Pinpoint the cell where the given text exists, returning its (X, Y) midpoint coordinate. 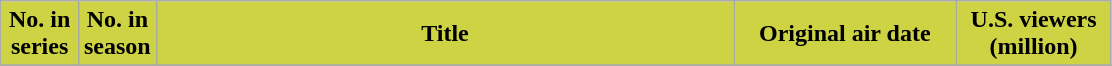
U.S. viewers(million) (1034, 34)
Original air date (845, 34)
No. inseason (117, 34)
No. inseries (40, 34)
Title (445, 34)
